Return [X, Y] of the center of cell containing provided text 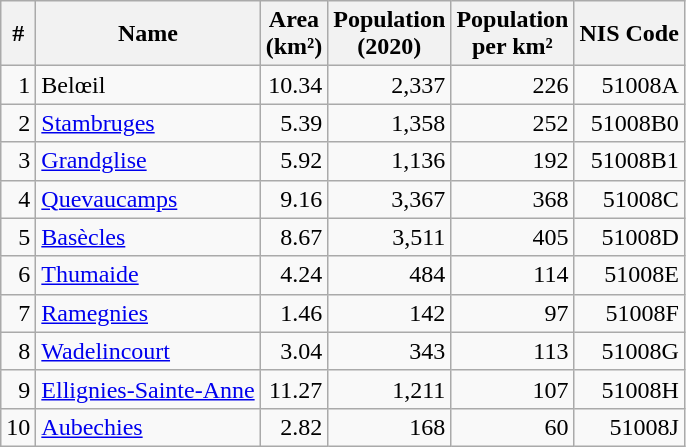
51008B1 [629, 161]
51008H [629, 389]
1,211 [390, 389]
3 [18, 161]
Stambruges [148, 123]
3,367 [390, 199]
252 [512, 123]
NIS Code [629, 34]
Quevaucamps [148, 199]
4.24 [294, 275]
5 [18, 237]
Belœil [148, 85]
51008E [629, 275]
1,358 [390, 123]
10 [18, 427]
168 [390, 427]
142 [390, 313]
Ramegnies [148, 313]
51008A [629, 85]
51008B0 [629, 123]
Grandglise [148, 161]
3.04 [294, 351]
6 [18, 275]
9.16 [294, 199]
405 [512, 237]
11.27 [294, 389]
1 [18, 85]
1,136 [390, 161]
Populationper km² [512, 34]
Name [148, 34]
10.34 [294, 85]
368 [512, 199]
1.46 [294, 313]
51008G [629, 351]
4 [18, 199]
Aubechies [148, 427]
5.92 [294, 161]
7 [18, 313]
Wadelincourt [148, 351]
2.82 [294, 427]
51008J [629, 427]
Basècles [148, 237]
51008C [629, 199]
9 [18, 389]
Thumaide [148, 275]
Ellignies-Sainte-Anne [148, 389]
5.39 [294, 123]
192 [512, 161]
8 [18, 351]
226 [512, 85]
2 [18, 123]
343 [390, 351]
97 [512, 313]
484 [390, 275]
2,337 [390, 85]
113 [512, 351]
3,511 [390, 237]
107 [512, 389]
60 [512, 427]
Population(2020) [390, 34]
Area(km²) [294, 34]
8.67 [294, 237]
51008F [629, 313]
# [18, 34]
51008D [629, 237]
114 [512, 275]
